For the text-containing cell, return its midpoint in [x, y] coordinate format. 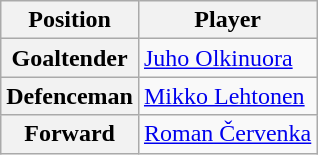
Roman Červenka [227, 134]
Defenceman [70, 96]
Mikko Lehtonen [227, 96]
Position [70, 20]
Goaltender [70, 58]
Juho Olkinuora [227, 58]
Player [227, 20]
Forward [70, 134]
